Detect which cell encompasses the target text, then output its (X, Y) center coordinate. 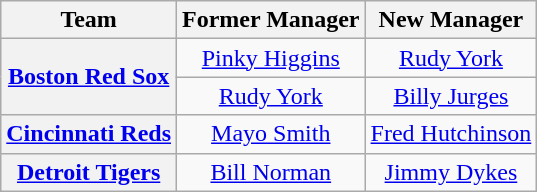
Pinky Higgins (272, 58)
Fred Hutchinson (451, 134)
Detroit Tigers (89, 172)
Cincinnati Reds (89, 134)
Mayo Smith (272, 134)
Billy Jurges (451, 96)
Jimmy Dykes (451, 172)
Bill Norman (272, 172)
Boston Red Sox (89, 77)
Team (89, 20)
New Manager (451, 20)
Former Manager (272, 20)
